For the text-containing cell, return its midpoint in (x, y) coordinate format. 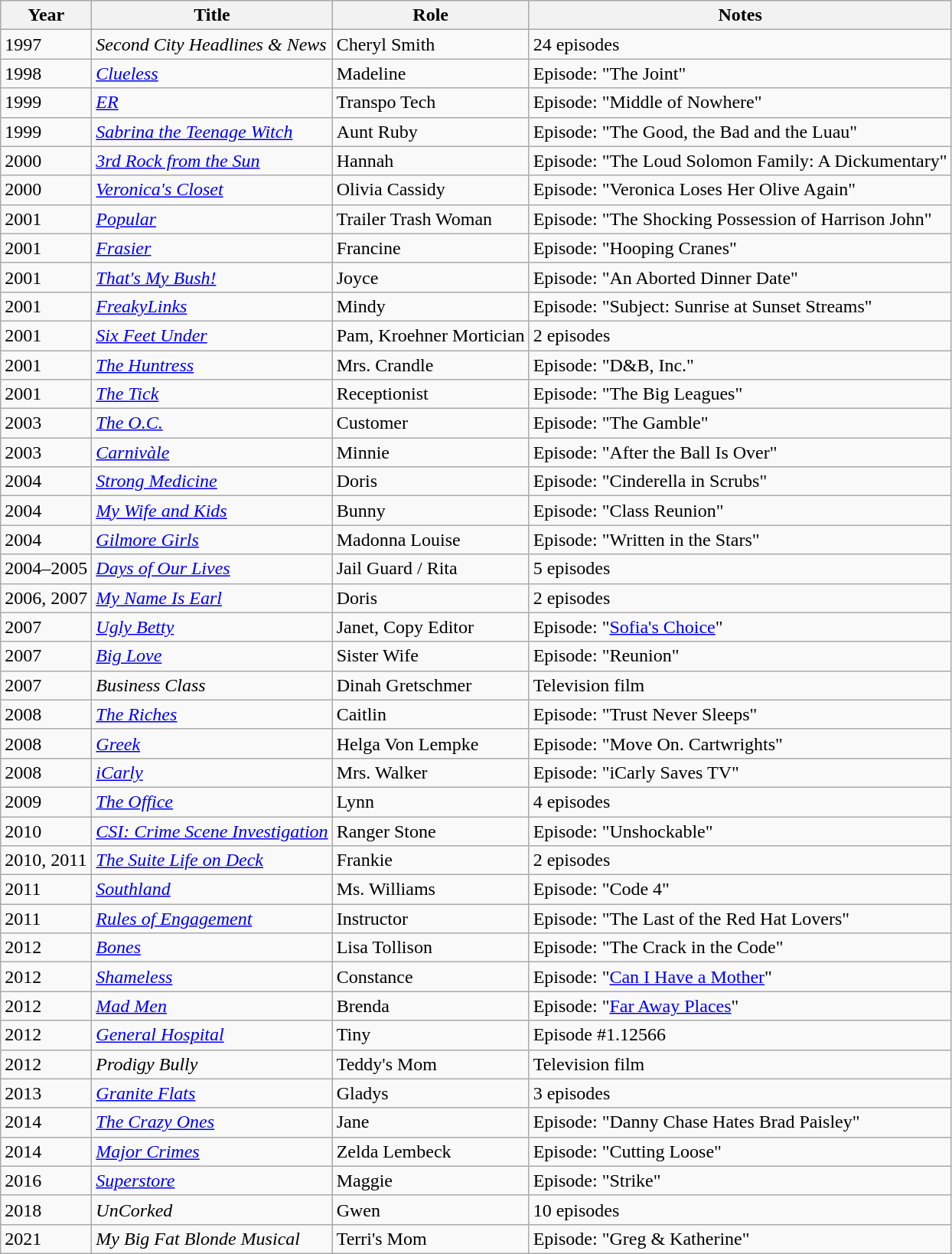
Six Feet Under (212, 335)
Episode: "The Joint" (740, 73)
Superstore (212, 1181)
The Tick (212, 394)
Popular (212, 219)
Receptionist (430, 394)
Mad Men (212, 1006)
Episode: "Hooping Cranes" (740, 248)
2004–2005 (46, 569)
Episode: "The Good, the Bad and the Luau" (740, 132)
2013 (46, 1093)
Episode: "D&B, Inc." (740, 365)
Bunny (430, 511)
Mrs. Walker (430, 772)
Helga Von Lempke (430, 743)
Shameless (212, 977)
Pam, Kroehner Mortician (430, 335)
Episode: "The Crack in the Code" (740, 948)
UnCorked (212, 1210)
That's My Bush! (212, 277)
The Huntress (212, 365)
Episode: "The Shocking Possession of Harrison John" (740, 219)
Days of Our Lives (212, 569)
Caitlin (430, 714)
Gladys (430, 1093)
10 episodes (740, 1210)
Episode: "Subject: Sunrise at Sunset Streams" (740, 306)
Maggie (430, 1181)
2016 (46, 1181)
Granite Flats (212, 1093)
Cheryl Smith (430, 44)
Dinah Gretschmer (430, 685)
General Hospital (212, 1035)
1998 (46, 73)
Sabrina the Teenage Witch (212, 132)
Big Love (212, 656)
CSI: Crime Scene Investigation (212, 831)
Episode: "After the Ball Is Over" (740, 452)
Mrs. Crandle (430, 365)
Zelda Lembeck (430, 1151)
Strong Medicine (212, 482)
2009 (46, 802)
Madonna Louise (430, 540)
ER (212, 103)
Customer (430, 423)
2010, 2011 (46, 860)
Episode: "An Aborted Dinner Date" (740, 277)
Janet, Copy Editor (430, 627)
Episode: "Far Away Places" (740, 1006)
Tiny (430, 1035)
Southland (212, 890)
Trailer Trash Woman (430, 219)
Episode: "Can I Have a Mother" (740, 977)
2010 (46, 831)
Jane (430, 1122)
Greek (212, 743)
Frankie (430, 860)
My Big Fat Blonde Musical (212, 1239)
Episode: "Strike" (740, 1181)
Notes (740, 15)
The Office (212, 802)
Episode #1.12566 (740, 1035)
Ugly Betty (212, 627)
My Wife and Kids (212, 511)
Aunt Ruby (430, 132)
Constance (430, 977)
2006, 2007 (46, 598)
Major Crimes (212, 1151)
Episode: "Class Reunion" (740, 511)
Episode: "The Gamble" (740, 423)
Episode: "Written in the Stars" (740, 540)
Lisa Tollison (430, 948)
Frasier (212, 248)
Transpo Tech (430, 103)
24 episodes (740, 44)
1997 (46, 44)
Episode: "Cutting Loose" (740, 1151)
Episode: "Cinderella in Scrubs" (740, 482)
4 episodes (740, 802)
Second City Headlines & News (212, 44)
Olivia Cassidy (430, 190)
Joyce (430, 277)
Veronica's Closet (212, 190)
Year (46, 15)
The Suite Life on Deck (212, 860)
Teddy's Mom (430, 1064)
Episode: "Greg & Katherine" (740, 1239)
Terri's Mom (430, 1239)
Gwen (430, 1210)
Carnivàle (212, 452)
Episode: "The Last of the Red Hat Lovers" (740, 919)
Jail Guard / Rita (430, 569)
Episode: "Middle of Nowhere" (740, 103)
Episode: "Reunion" (740, 656)
3 episodes (740, 1093)
2018 (46, 1210)
Episode: "iCarly Saves TV" (740, 772)
Minnie (430, 452)
Lynn (430, 802)
Episode: "Veronica Loses Her Olive Again" (740, 190)
Role (430, 15)
Francine (430, 248)
Rules of Engagement (212, 919)
My Name Is Earl (212, 598)
Episode: "The Loud Solomon Family: A Dickumentary" (740, 161)
Hannah (430, 161)
iCarly (212, 772)
Episode: "Code 4" (740, 890)
Episode: "Danny Chase Hates Brad Paisley" (740, 1122)
Clueless (212, 73)
Episode: "Sofia's Choice" (740, 627)
Sister Wife (430, 656)
Ms. Williams (430, 890)
Episode: "The Big Leagues" (740, 394)
The Riches (212, 714)
Brenda (430, 1006)
2021 (46, 1239)
Madeline (430, 73)
FreakyLinks (212, 306)
Title (212, 15)
Gilmore Girls (212, 540)
3rd Rock from the Sun (212, 161)
Episode: "Trust Never Sleeps" (740, 714)
The Crazy Ones (212, 1122)
Ranger Stone (430, 831)
Episode: "Unshockable" (740, 831)
Instructor (430, 919)
Episode: "Move On. Cartwrights" (740, 743)
Bones (212, 948)
The O.C. (212, 423)
Mindy (430, 306)
5 episodes (740, 569)
Business Class (212, 685)
Prodigy Bully (212, 1064)
